Identify which cell holds the provided text, then report its (X, Y) central coordinate. 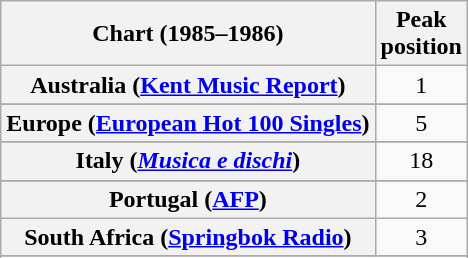
1 (421, 85)
Italy (Musica e dischi) (188, 161)
Australia (Kent Music Report) (188, 85)
Peakposition (421, 34)
Portugal (AFP) (188, 199)
2 (421, 199)
South Africa (Springbok Radio) (188, 237)
Chart (1985–1986) (188, 34)
Europe (European Hot 100 Singles) (188, 123)
5 (421, 123)
3 (421, 237)
18 (421, 161)
